Provide the (X, Y) coordinate of the cell's center where the given text is located.  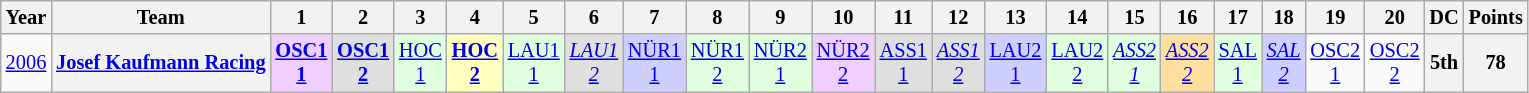
Josef Kaufmann Racing (160, 63)
3 (420, 17)
14 (1077, 17)
Team (160, 17)
LAU11 (534, 63)
1 (301, 17)
NÜR22 (844, 63)
2 (363, 17)
ASS22 (1188, 63)
OSC22 (1395, 63)
HOC1 (420, 63)
OSC12 (363, 63)
ASS11 (904, 63)
5th (1444, 63)
LAU22 (1077, 63)
11 (904, 17)
LAU12 (594, 63)
18 (1284, 17)
5 (534, 17)
Points (1496, 17)
12 (958, 17)
17 (1238, 17)
SAL1 (1238, 63)
15 (1134, 17)
NÜR12 (718, 63)
8 (718, 17)
9 (780, 17)
LAU21 (1016, 63)
16 (1188, 17)
SAL2 (1284, 63)
ASS21 (1134, 63)
4 (475, 17)
6 (594, 17)
13 (1016, 17)
10 (844, 17)
ASS12 (958, 63)
Year (26, 17)
DC (1444, 17)
78 (1496, 63)
19 (1335, 17)
NÜR11 (654, 63)
NÜR21 (780, 63)
20 (1395, 17)
HOC2 (475, 63)
2006 (26, 63)
OSC11 (301, 63)
7 (654, 17)
OSC21 (1335, 63)
